Pinpoint the cell where the given text exists, returning its [x, y] midpoint coordinate. 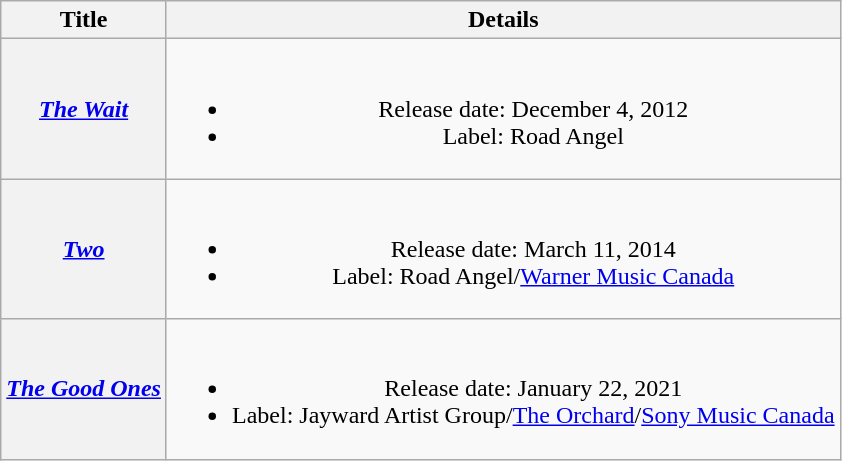
Release date: March 11, 2014Label: Road Angel/Warner Music Canada [503, 249]
The Wait [84, 109]
Release date: December 4, 2012Label: Road Angel [503, 109]
Two [84, 249]
Release date: January 22, 2021Label: Jayward Artist Group/The Orchard/Sony Music Canada [503, 389]
Details [503, 20]
Title [84, 20]
The Good Ones [84, 389]
